Find where the given text appears and provide that cell's center as [x, y] coordinate. 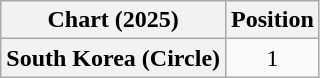
South Korea (Circle) [114, 58]
Chart (2025) [114, 20]
Position [273, 20]
1 [273, 58]
